Return the (x, y) coordinate for the center point of the cell that contains the specified text.  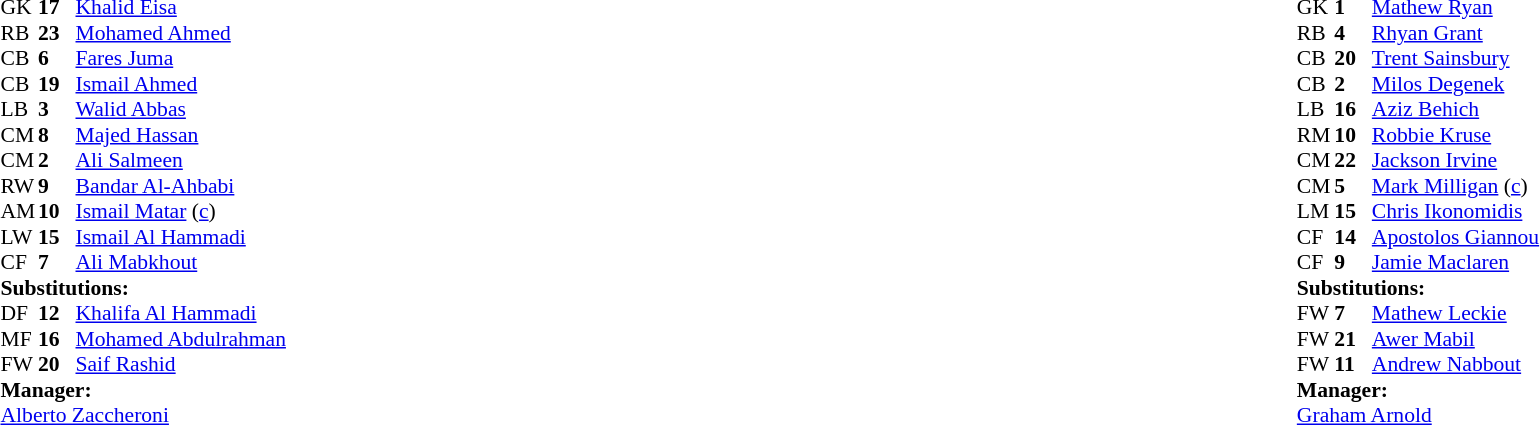
19 (57, 84)
Walid Abbas (181, 109)
14 (1353, 237)
6 (57, 59)
Chris Ikonomidis (1456, 211)
4 (1353, 33)
11 (1353, 365)
5 (1353, 186)
Awer Mabil (1456, 339)
22 (1353, 161)
3 (57, 109)
Trent Sainsbury (1456, 59)
Ali Mabkhout (181, 263)
Apostolos Giannou (1456, 237)
Milos Degenek (1456, 84)
21 (1353, 339)
Saif Rashid (181, 365)
RM (1316, 135)
DF (19, 313)
RW (19, 186)
Ali Salmeen (181, 161)
Robbie Kruse (1456, 135)
LM (1316, 211)
Ismail Matar (c) (181, 211)
Rhyan Grant (1456, 33)
23 (57, 33)
Mohamed Ahmed (181, 33)
Jackson Irvine (1456, 161)
Mohamed Abdulrahman (181, 339)
MF (19, 339)
Mark Milligan (c) (1456, 186)
Bandar Al-Ahbabi (181, 186)
Khalifa Al Hammadi (181, 313)
Ismail Al Hammadi (181, 237)
Fares Juma (181, 59)
AM (19, 211)
12 (57, 313)
Jamie Maclaren (1456, 263)
Mathew Leckie (1456, 313)
LW (19, 237)
Ismail Ahmed (181, 84)
Majed Hassan (181, 135)
Andrew Nabbout (1456, 365)
Aziz Behich (1456, 109)
8 (57, 135)
